Return the (X, Y) coordinate for the center point of the cell that contains the specified text.  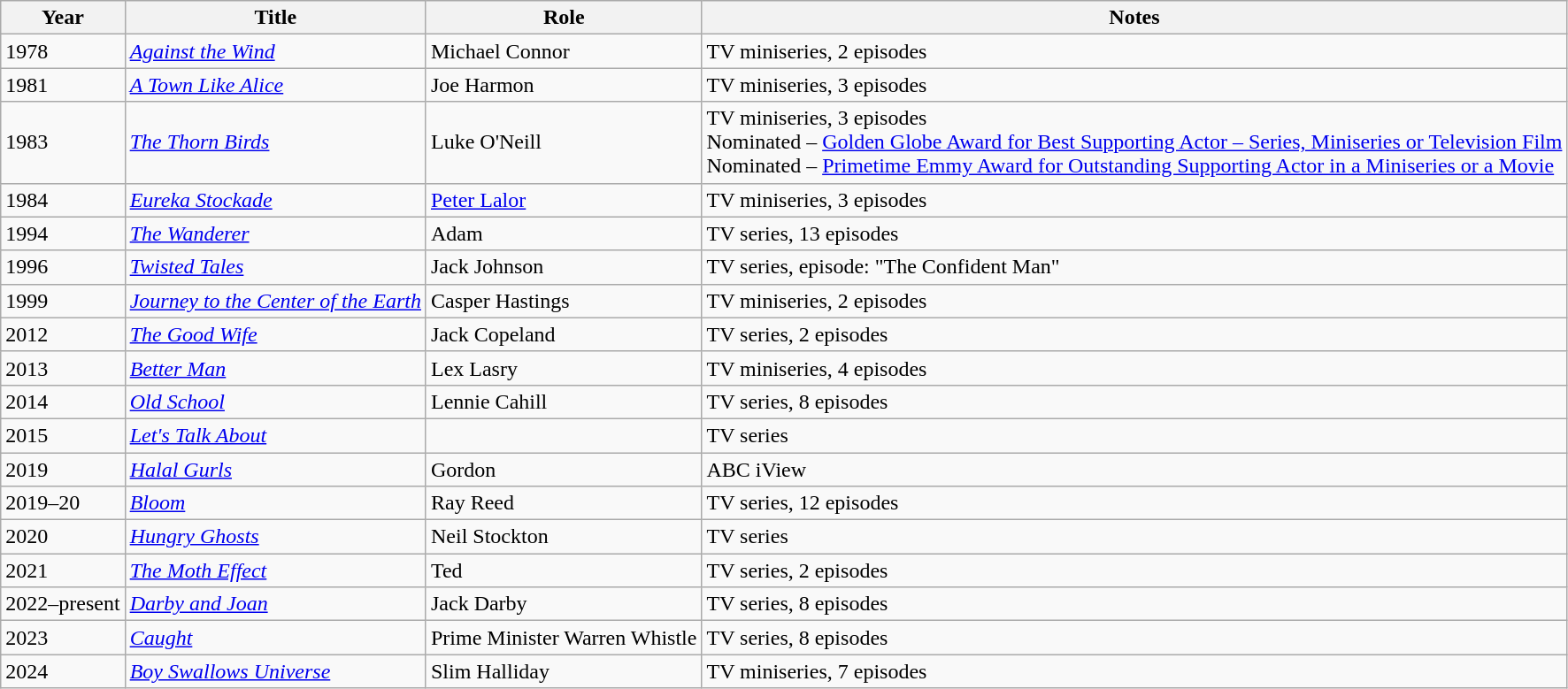
Title (275, 18)
2013 (63, 368)
Notes (1134, 18)
2012 (63, 334)
Prime Minister Warren Whistle (564, 638)
Let's Talk About (275, 435)
1978 (63, 51)
Halal Gurls (275, 470)
TV series, 12 episodes (1134, 503)
Role (564, 18)
Luke O'Neill (564, 142)
Neil Stockton (564, 537)
Year (63, 18)
Casper Hastings (564, 301)
Joe Harmon (564, 85)
TV series, episode: "The Confident Man" (1134, 267)
2019 (63, 470)
2019–20 (63, 503)
TV miniseries, 7 episodes (1134, 671)
Adam (564, 233)
Slim Halliday (564, 671)
Jack Darby (564, 604)
2021 (63, 570)
Journey to the Center of the Earth (275, 301)
Jack Johnson (564, 267)
Michael Connor (564, 51)
1996 (63, 267)
Eureka Stockade (275, 200)
The Thorn Birds (275, 142)
2022–present (63, 604)
2020 (63, 537)
Lennie Cahill (564, 402)
1994 (63, 233)
Caught (275, 638)
TV miniseries, 4 episodes (1134, 368)
Lex Lasry (564, 368)
1984 (63, 200)
The Moth Effect (275, 570)
2014 (63, 402)
Gordon (564, 470)
The Wanderer (275, 233)
Ted (564, 570)
Hungry Ghosts (275, 537)
Better Man (275, 368)
1999 (63, 301)
Bloom (275, 503)
Twisted Tales (275, 267)
Old School (275, 402)
Against the Wind (275, 51)
2024 (63, 671)
2023 (63, 638)
Boy Swallows Universe (275, 671)
Peter Lalor (564, 200)
1981 (63, 85)
2015 (63, 435)
1983 (63, 142)
Darby and Joan (275, 604)
The Good Wife (275, 334)
ABC iView (1134, 470)
Jack Copeland (564, 334)
Ray Reed (564, 503)
TV series, 13 episodes (1134, 233)
A Town Like Alice (275, 85)
